Locate the cell with the specified text and output its (X, Y) center coordinate. 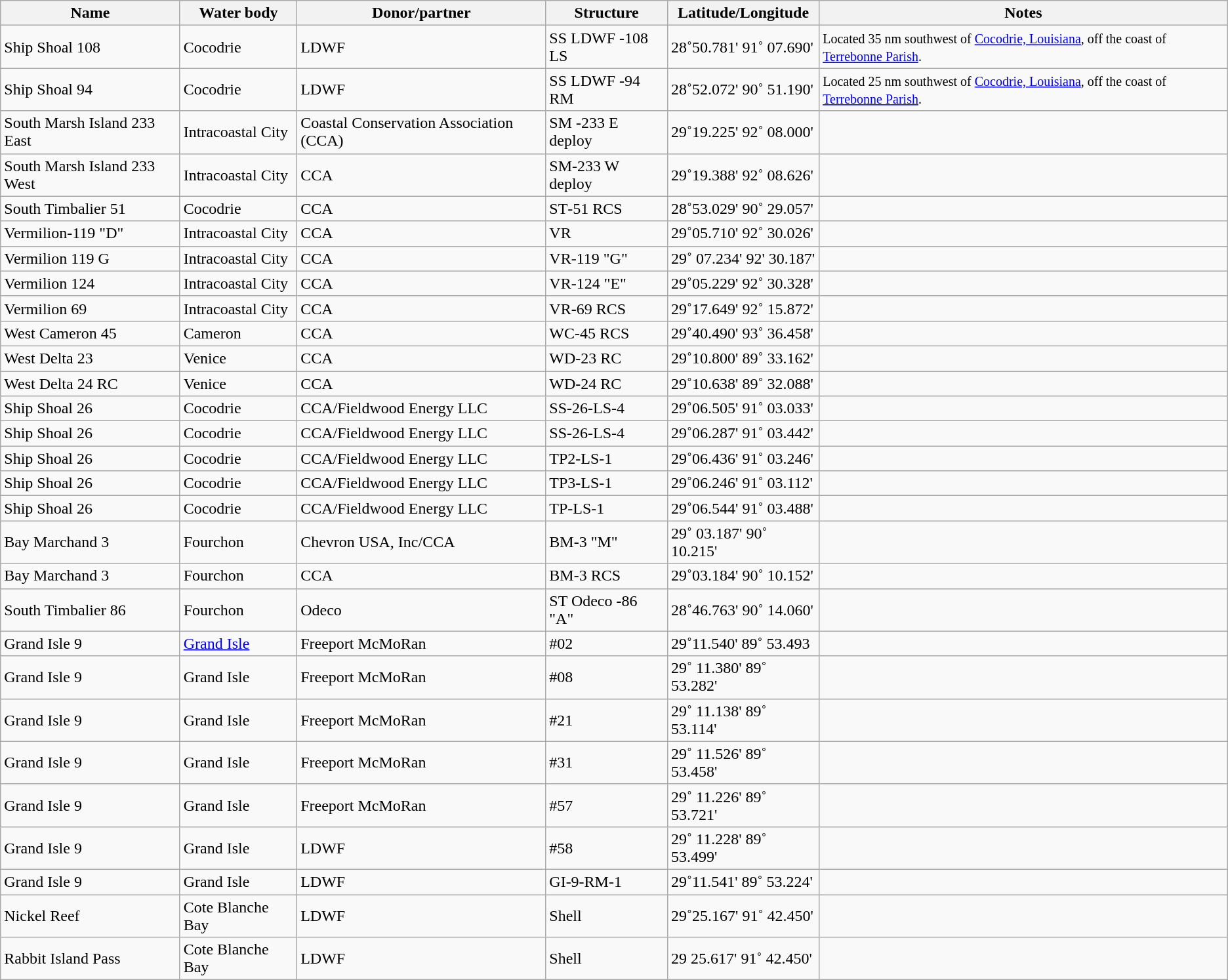
Chevron USA, Inc/CCA (421, 542)
Rabbit Island Pass (91, 959)
29˚ 11.226' 89˚ 53.721' (744, 806)
#21 (607, 720)
Ship Shoal 94 (91, 89)
VR‐124 "E" (607, 283)
Latitude/Longitude (744, 13)
Vermilion 119 G (91, 258)
Ship Shoal 108 (91, 47)
Odeco (421, 610)
29˚06.246' 91˚ 03.112' (744, 483)
South Timbalier 51 (91, 209)
29˚ 03.187' 90˚ 10.215' (744, 542)
29 25.617' 91˚ 42.450' (744, 959)
SS-26‐LS‐4 (607, 409)
Coastal Conservation Association (CCA) (421, 133)
29˚19.388' 92˚ 08.626' (744, 174)
BM‐3 RCS (607, 576)
#58 (607, 847)
West Delta 23 (91, 358)
28˚53.029' 90˚ 29.057' (744, 209)
#31 (607, 762)
TP3‐LS‐1 (607, 483)
South Marsh Island 233 West (91, 174)
WD‐24 RC (607, 384)
29˚40.490' 93˚ 36.458' (744, 333)
29˚19.225' 92˚ 08.000' (744, 133)
TP‐LS‐1 (607, 508)
SM‐233 W deploy (607, 174)
Donor/partner (421, 13)
Vermilion 124 (91, 283)
VR‐69 RCS (607, 308)
29˚ 07.234' 92' 30.187' (744, 258)
West Cameron 45 (91, 333)
GI‐9‐RM‐1 (607, 882)
29˚11.540' 89˚ 53.493 (744, 643)
West Delta 24 RC (91, 384)
Structure (607, 13)
29˚ 11.526' 89˚ 53.458' (744, 762)
28˚50.781' 91˚ 07.690' (744, 47)
Vermilion‐119 "D" (91, 234)
Water body (238, 13)
29˚06.287' 91˚ 03.442' (744, 434)
SS LDWF ‐94 RM (607, 89)
29˚ 11.138' 89˚ 53.114' (744, 720)
29˚05.229' 92˚ 30.328' (744, 283)
29˚10.800' 89˚ 33.162' (744, 358)
29˚05.710' 92˚ 30.026' (744, 234)
29˚17.649' 92˚ 15.872' (744, 308)
BM‐3 "M" (607, 542)
WD‐23 RC (607, 358)
Located 35 nm southwest of Cocodrie, Louisiana, off the coast of Terrebonne Parish. (1023, 47)
Notes (1023, 13)
29˚10.638' 89˚ 32.088' (744, 384)
#57 (607, 806)
#02 (607, 643)
29˚06.505' 91˚ 03.033' (744, 409)
29˚25.167' 91˚ 42.450' (744, 916)
29˚06.544' 91˚ 03.488' (744, 508)
South Marsh Island 233 East (91, 133)
29˚ 11.380' 89˚ 53.282' (744, 677)
29˚ 11.228' 89˚ 53.499' (744, 847)
VR‐119 "G" (607, 258)
Nickel Reef (91, 916)
28˚52.072' 90˚ 51.190' (744, 89)
Name (91, 13)
29˚11.541' 89˚ 53.224' (744, 882)
Located 25 nm southwest of Cocodrie, Louisiana, off the coast of Terrebonne Parish. (1023, 89)
SM ‐233 E deploy (607, 133)
28˚46.763' 90˚ 14.060' (744, 610)
WC‐45 RCS (607, 333)
Vermilion 69 (91, 308)
VR (607, 234)
TP2‐LS‐1 (607, 459)
ST‐51 RCS (607, 209)
29˚03.184' 90˚ 10.152' (744, 576)
Cameron (238, 333)
South Timbalier 86 (91, 610)
SS‐26‐LS‐4 (607, 434)
ST Odeco ‐86 "A" (607, 610)
#08 (607, 677)
SS LDWF ‐108 LS (607, 47)
29˚06.436' 91˚ 03.246' (744, 459)
